Output the [x, y] coordinate of the center of the cell containing the given text.  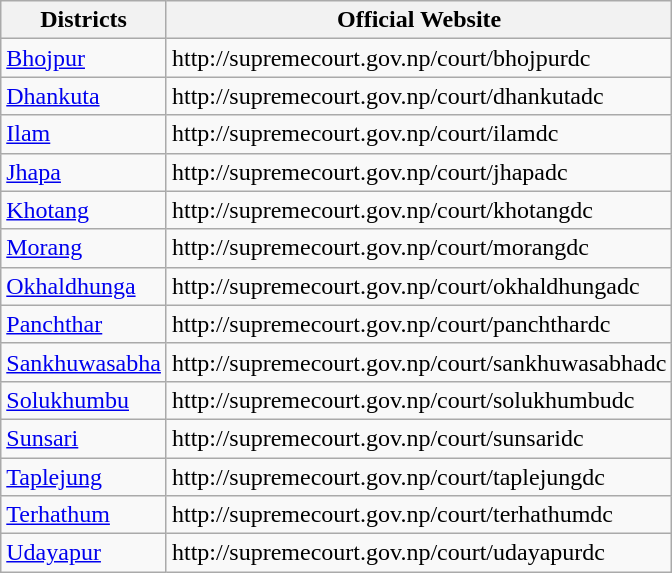
Panchthar [84, 324]
http://supremecourt.gov.np/court/panchthardc [418, 324]
http://supremecourt.gov.np/court/sankhuwasabhadc [418, 362]
http://supremecourt.gov.np/court/jhapadc [418, 172]
Jhapa [84, 172]
http://supremecourt.gov.np/court/okhaldhungadc [418, 286]
Ilam [84, 134]
Bhojpur [84, 58]
Dhankuta [84, 96]
http://supremecourt.gov.np/court/taplejungdc [418, 477]
Sankhuwasabha [84, 362]
http://supremecourt.gov.np/court/terhathumdc [418, 515]
http://supremecourt.gov.np/court/morangdc [418, 248]
http://supremecourt.gov.np/court/dhankutadc [418, 96]
http://supremecourt.gov.np/court/udayapurdc [418, 553]
http://supremecourt.gov.np/court/bhojpurdc [418, 58]
Khotang [84, 210]
Udayapur [84, 553]
http://supremecourt.gov.np/court/ilamdc [418, 134]
Sunsari [84, 438]
http://supremecourt.gov.np/court/sunsaridc [418, 438]
Official Website [418, 20]
Morang [84, 248]
http://supremecourt.gov.np/court/solukhumbudc [418, 400]
Taplejung [84, 477]
Districts [84, 20]
Okhaldhunga [84, 286]
Terhathum [84, 515]
Solukhumbu [84, 400]
http://supremecourt.gov.np/court/khotangdc [418, 210]
